Search for the cell housing the specified text and yield its (X, Y) center coordinate. 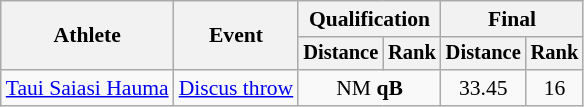
Event (236, 36)
Final (512, 19)
NM qB (369, 88)
33.45 (484, 88)
16 (555, 88)
Athlete (88, 36)
Qualification (369, 19)
Discus throw (236, 88)
Taui Saiasi Hauma (88, 88)
